From the cell containing the given text, extract its center point as (x, y) coordinate. 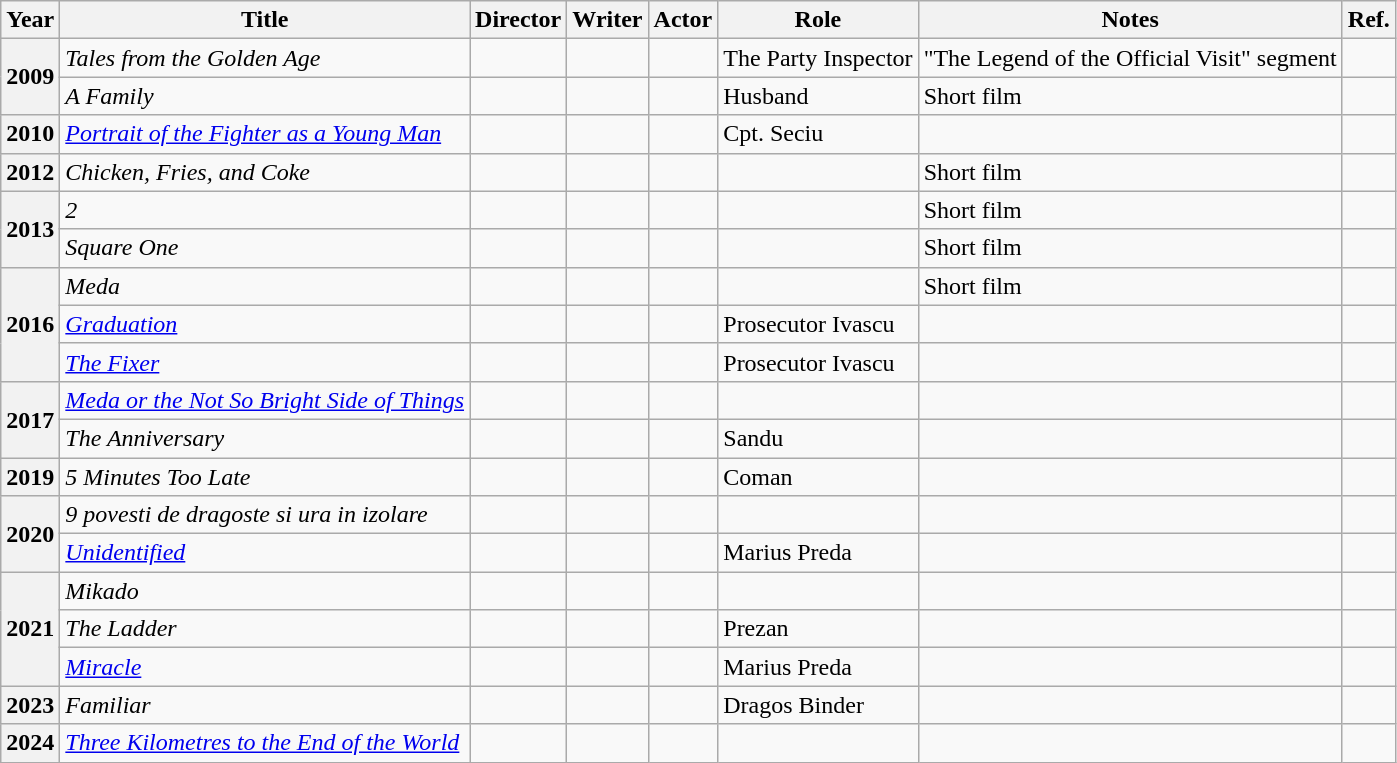
The Anniversary (265, 438)
Unidentified (265, 553)
2 (265, 210)
Chicken, Fries, and Coke (265, 172)
Square One (265, 248)
2009 (30, 77)
Coman (818, 477)
2016 (30, 324)
Role (818, 20)
Portrait of the Fighter as a Young Man (265, 134)
Familiar (265, 705)
Graduation (265, 324)
Husband (818, 96)
Notes (1130, 20)
Director (518, 20)
2024 (30, 743)
The Party Inspector (818, 58)
2020 (30, 534)
Prezan (818, 629)
Year (30, 20)
Meda or the Not So Bright Side of Things (265, 400)
Miracle (265, 667)
2012 (30, 172)
Writer (608, 20)
2021 (30, 629)
Three Kilometres to the End of the World (265, 743)
Cpt. Seciu (818, 134)
Mikado (265, 591)
A Family (265, 96)
Title (265, 20)
2017 (30, 419)
2010 (30, 134)
5 Minutes Too Late (265, 477)
Meda (265, 286)
"The Legend of the Official Visit" segment (1130, 58)
Dragos Binder (818, 705)
Ref. (1368, 20)
Tales from the Golden Age (265, 58)
The Fixer (265, 362)
2019 (30, 477)
The Ladder (265, 629)
2023 (30, 705)
Sandu (818, 438)
2013 (30, 229)
9 povesti de dragoste si ura in izolare (265, 515)
Actor (683, 20)
